Locate the cell with the specified text and output its (x, y) center coordinate. 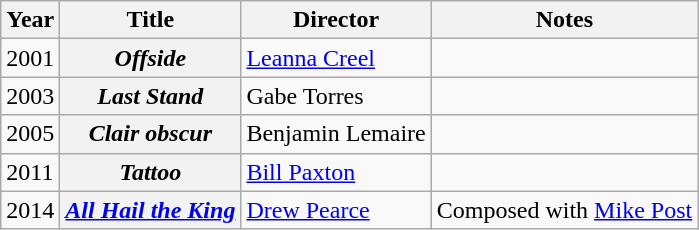
Tattoo (150, 172)
Notes (564, 20)
2014 (30, 210)
2005 (30, 134)
2011 (30, 172)
All Hail the King (150, 210)
2001 (30, 58)
Gabe Torres (336, 96)
Director (336, 20)
Drew Pearce (336, 210)
Benjamin Lemaire (336, 134)
2003 (30, 96)
Clair obscur (150, 134)
Last Stand (150, 96)
Composed with Mike Post (564, 210)
Offside (150, 58)
Bill Paxton (336, 172)
Year (30, 20)
Title (150, 20)
Leanna Creel (336, 58)
